Scan for the cell matching the given text and deliver its [x, y] coordinate at center. 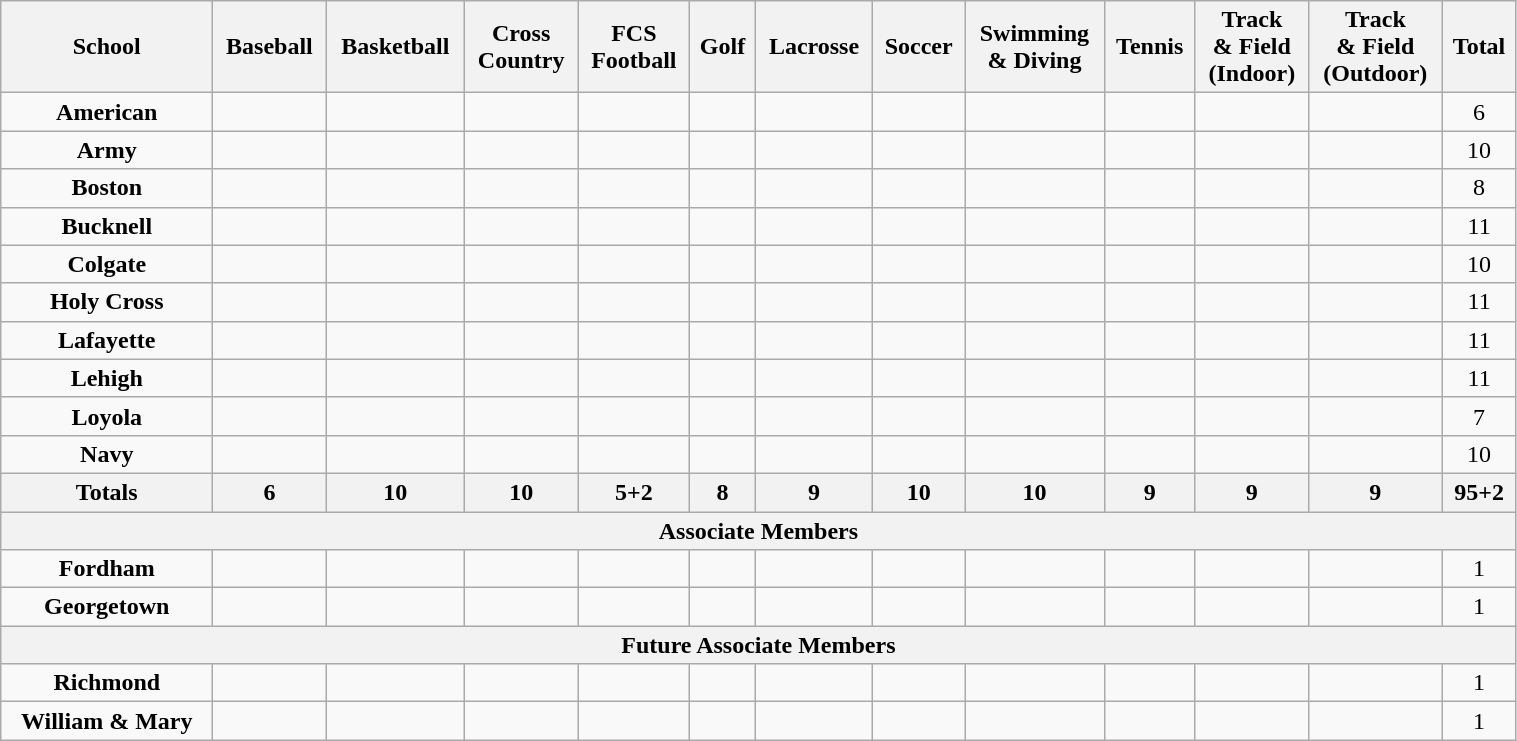
CrossCountry [520, 47]
Bucknell [107, 226]
95+2 [1479, 492]
Associate Members [758, 531]
Colgate [107, 264]
Totals [107, 492]
Track& Field(Indoor) [1252, 47]
Swimming& Diving [1035, 47]
Boston [107, 188]
Tennis [1150, 47]
Richmond [107, 683]
Total [1479, 47]
Loyola [107, 416]
Georgetown [107, 607]
American [107, 112]
School [107, 47]
Future Associate Members [758, 645]
William & Mary [107, 721]
Lafayette [107, 340]
Navy [107, 454]
Army [107, 150]
Soccer [919, 47]
Baseball [270, 47]
Fordham [107, 569]
Track& Field(Outdoor) [1376, 47]
Lehigh [107, 378]
Lacrosse [814, 47]
Golf [722, 47]
FCSFootball [634, 47]
7 [1479, 416]
Holy Cross [107, 302]
5+2 [634, 492]
Basketball [395, 47]
